Pinpoint the cell where the given text exists, returning its (x, y) midpoint coordinate. 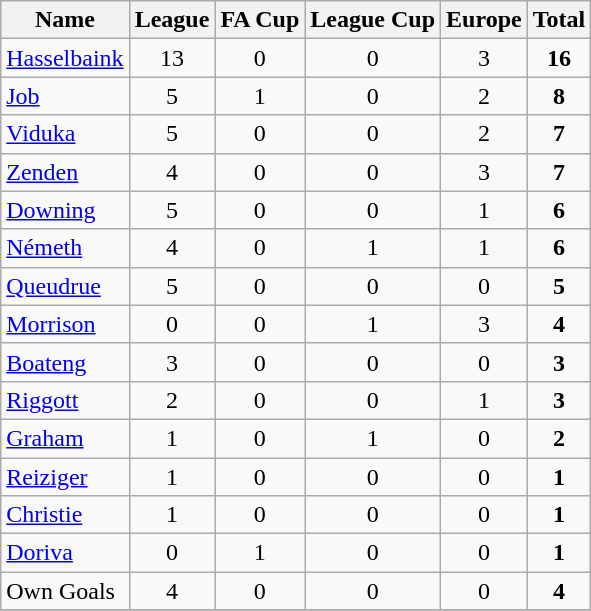
Europe (484, 20)
League Cup (373, 20)
Job (65, 96)
13 (172, 58)
Morrison (65, 324)
Reiziger (65, 477)
Downing (65, 210)
Christie (65, 515)
Total (559, 20)
Graham (65, 438)
Riggott (65, 400)
Boateng (65, 362)
Doriva (65, 553)
Queudrue (65, 286)
16 (559, 58)
Németh (65, 248)
Own Goals (65, 591)
8 (559, 96)
Viduka (65, 134)
Hasselbaink (65, 58)
FA Cup (260, 20)
Zenden (65, 172)
League (172, 20)
Name (65, 20)
